Locate the cell with the specified text and output its [X, Y] center coordinate. 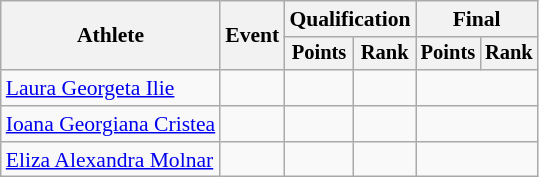
Event [252, 36]
Athlete [111, 36]
Qualification [350, 19]
Laura Georgeta Ilie [111, 88]
Final [477, 19]
Ioana Georgiana Cristea [111, 124]
